Provide the [x, y] coordinate of the cell's center where the given text is located.  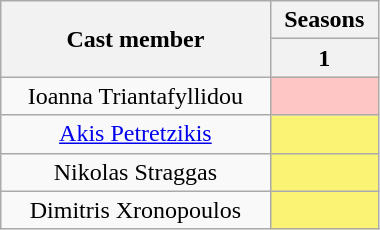
Akis Petretzikis [136, 134]
Ioanna Triantafyllidou [136, 96]
Seasons [324, 20]
1 [324, 58]
Dimitris Xronopoulos [136, 210]
Cast member [136, 39]
Nikolas Straggas [136, 172]
